Return the [x, y] coordinate for the center point of the cell that contains the specified text.  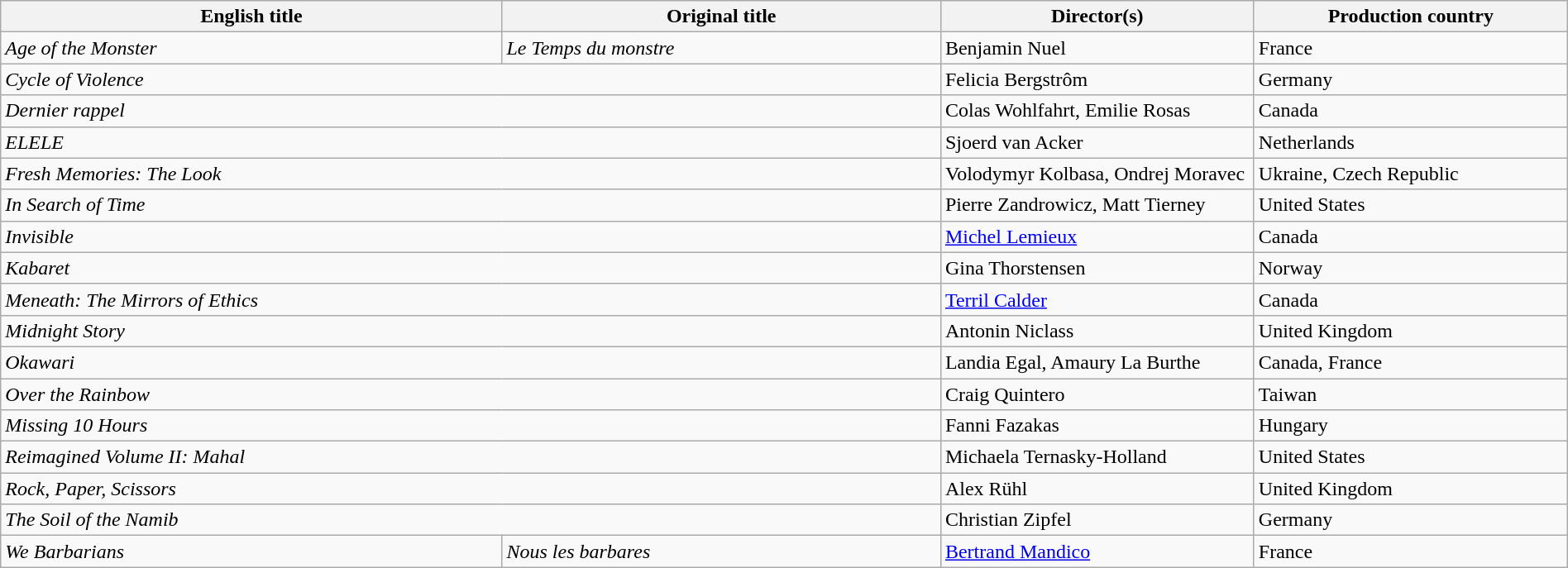
Taiwan [1411, 394]
Craig Quintero [1097, 394]
Invisible [471, 236]
The Soil of the Namib [471, 520]
Rock, Paper, Scissors [471, 489]
Dernier rappel [471, 111]
Fanni Fazakas [1097, 426]
Gina Thorstensen [1097, 268]
Canada, France [1411, 362]
Reimagined Volume II: Mahal [471, 457]
Volodymyr Kolbasa, Ondrej Moravec [1097, 174]
Landia Egal, Amaury La Burthe [1097, 362]
Le Temps du monstre [721, 48]
Pierre Zandrowicz, Matt Tierney [1097, 205]
Production country [1411, 17]
Felicia Bergstrôm [1097, 79]
Fresh Memories: The Look [471, 174]
Hungary [1411, 426]
Kabaret [471, 268]
English title [251, 17]
Okawari [471, 362]
Ukraine, Czech Republic [1411, 174]
Benjamin Nuel [1097, 48]
Michel Lemieux [1097, 236]
Director(s) [1097, 17]
Sjoerd van Acker [1097, 142]
ELELE [471, 142]
Meneath: The Mirrors of Ethics [471, 299]
Bertrand Mandico [1097, 551]
In Search of Time [471, 205]
Antonin Niclass [1097, 331]
Over the Rainbow [471, 394]
We Barbarians [251, 551]
Midnight Story [471, 331]
Netherlands [1411, 142]
Alex Rühl [1097, 489]
Norway [1411, 268]
Original title [721, 17]
Christian Zipfel [1097, 520]
Michaela Ternasky-Holland [1097, 457]
Colas Wohlfahrt, Emilie Rosas [1097, 111]
Missing 10 Hours [471, 426]
Nous les barbares [721, 551]
Cycle of Violence [471, 79]
Terril Calder [1097, 299]
Age of the Monster [251, 48]
